From the cell containing the given text, extract its center point as [x, y] coordinate. 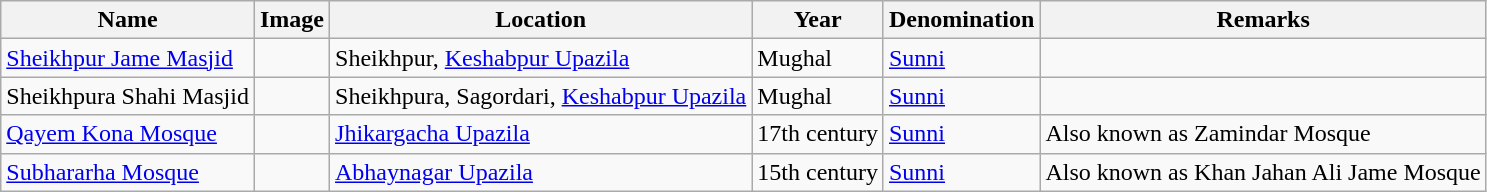
Name [128, 20]
Qayem Kona Mosque [128, 134]
Also known as Zamindar Mosque [1263, 134]
Year [818, 20]
Also known as Khan Jahan Ali Jame Mosque [1263, 172]
Remarks [1263, 20]
Abhaynagar Upazila [541, 172]
15th century [818, 172]
Subhararha Mosque [128, 172]
17th century [818, 134]
Sheikhpur, Keshabpur Upazila [541, 58]
Location [541, 20]
Sheikhpura, Sagordari, Keshabpur Upazila [541, 96]
Denomination [961, 20]
Sheikhpura Shahi Masjid [128, 96]
Jhikargacha Upazila [541, 134]
Image [292, 20]
Sheikhpur Jame Masjid [128, 58]
